Output the [X, Y] coordinate of the center of the cell containing the given text.  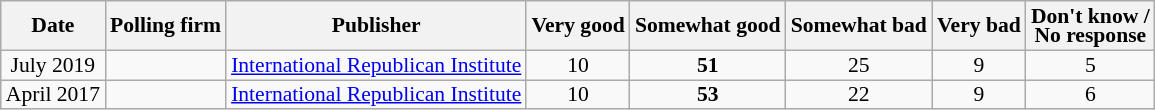
51 [708, 65]
53 [708, 95]
Very good [578, 26]
April 2017 [53, 95]
25 [859, 65]
5 [1090, 65]
Date [53, 26]
July 2019 [53, 65]
Somewhat good [708, 26]
Publisher [376, 26]
Don't know /No response [1090, 26]
Very bad [979, 26]
22 [859, 95]
Somewhat bad [859, 26]
Polling firm [166, 26]
6 [1090, 95]
